Identify which cell holds the provided text, then report its [X, Y] central coordinate. 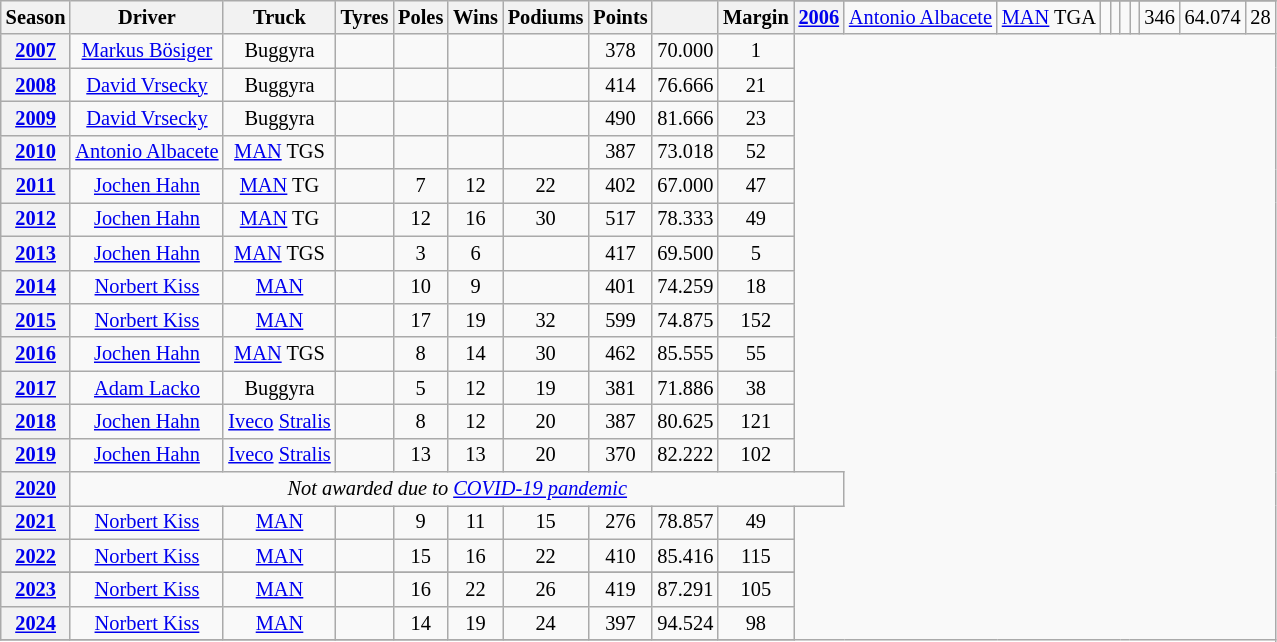
381 [620, 388]
121 [756, 421]
3 [420, 253]
490 [620, 118]
85.416 [685, 556]
2012 [36, 219]
402 [620, 186]
2019 [36, 455]
2011 [36, 186]
MAN TGA [1049, 17]
70.000 [685, 51]
7 [420, 186]
82.222 [685, 455]
599 [620, 320]
346 [1159, 17]
2008 [36, 85]
Markus Bösiger [146, 51]
Podiums [546, 17]
47 [756, 186]
276 [620, 522]
98 [756, 623]
23 [756, 118]
Season [36, 17]
401 [620, 287]
85.555 [685, 354]
2018 [36, 421]
2022 [36, 556]
Not awarded due to COVID-19 pandemic [457, 489]
38 [756, 388]
2006 [819, 17]
2015 [36, 320]
6 [476, 253]
80.625 [685, 421]
76.666 [685, 85]
81.666 [685, 118]
2017 [36, 388]
378 [620, 51]
17 [420, 320]
10 [420, 287]
Adam Lacko [146, 388]
24 [546, 623]
410 [620, 556]
2014 [36, 287]
2023 [36, 589]
Points [620, 17]
115 [756, 556]
55 [756, 354]
26 [546, 589]
74.875 [685, 320]
Truck [279, 17]
73.018 [685, 152]
417 [620, 253]
74.259 [685, 287]
152 [756, 320]
Wins [476, 17]
2010 [36, 152]
64.074 [1213, 17]
52 [756, 152]
11 [476, 522]
28 [1260, 17]
2024 [36, 623]
419 [620, 589]
2013 [36, 253]
1 [756, 51]
94.524 [685, 623]
67.000 [685, 186]
18 [756, 287]
21 [756, 85]
2020 [36, 489]
2009 [36, 118]
87.291 [685, 589]
102 [756, 455]
Tyres [365, 17]
Poles [420, 17]
370 [620, 455]
32 [546, 320]
462 [620, 354]
Driver [146, 17]
2007 [36, 51]
78.857 [685, 522]
414 [620, 85]
2016 [36, 354]
71.886 [685, 388]
78.333 [685, 219]
69.500 [685, 253]
105 [756, 589]
2021 [36, 522]
517 [620, 219]
397 [620, 623]
Margin [756, 17]
